For the text-containing cell, return its midpoint in (X, Y) coordinate format. 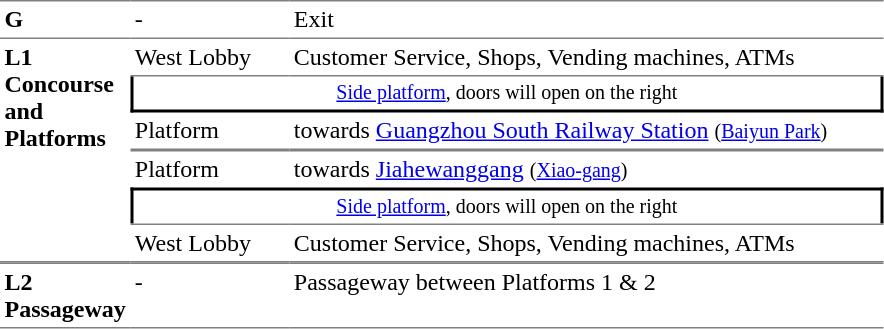
Exit (586, 19)
L2Passageway (65, 295)
L1Concourse and Platforms (65, 150)
Passageway between Platforms 1 & 2 (586, 295)
G (65, 19)
towards Guangzhou South Railway Station (Baiyun Park) (586, 131)
towards Jiahewanggang (Xiao-gang) (586, 169)
